Identify which cell holds the provided text, then report its [x, y] central coordinate. 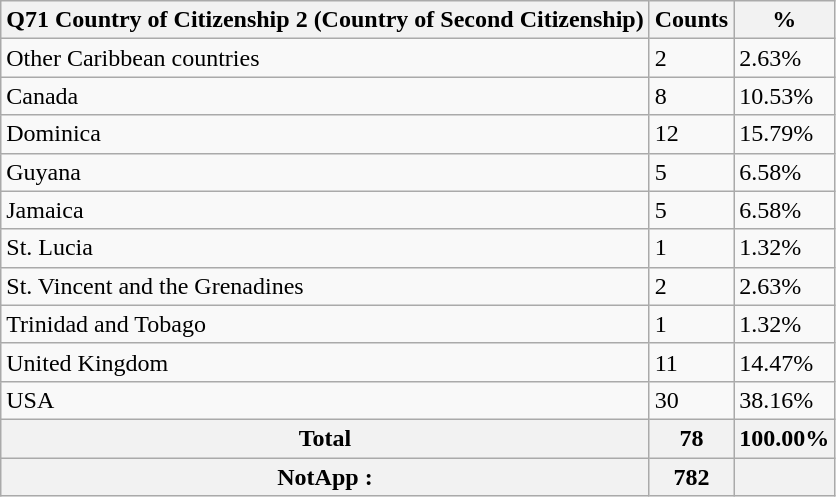
Dominica [325, 134]
% [784, 20]
Jamaica [325, 210]
St. Vincent and the Grenadines [325, 286]
14.47% [784, 362]
12 [691, 134]
38.16% [784, 400]
Q71 Country of Citizenship 2 (Country of Second Citizenship) [325, 20]
11 [691, 362]
100.00% [784, 438]
United Kingdom [325, 362]
Canada [325, 96]
Trinidad and Tobago [325, 324]
15.79% [784, 134]
30 [691, 400]
Total [325, 438]
10.53% [784, 96]
8 [691, 96]
78 [691, 438]
Counts [691, 20]
USA [325, 400]
NotApp : [325, 477]
Guyana [325, 172]
782 [691, 477]
St. Lucia [325, 248]
Other Caribbean countries [325, 58]
